Identify which cell holds the provided text, then report its (X, Y) central coordinate. 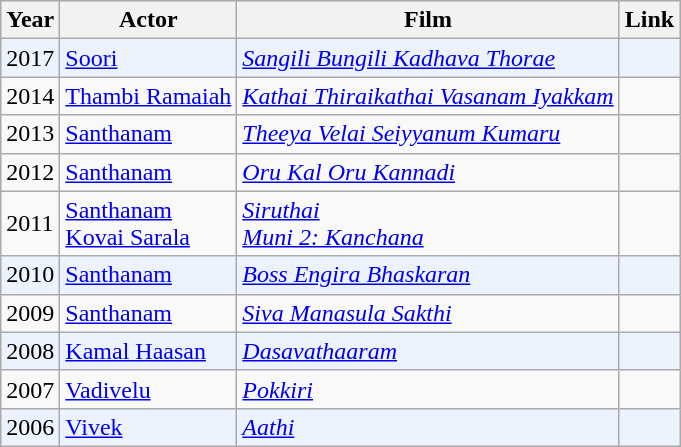
Siva Manasula Sakthi (428, 313)
Aathi (428, 427)
Sangili Bungili Kadhava Thorae (428, 58)
Kamal Haasan (148, 351)
2006 (30, 427)
Kathai Thiraikathai Vasanam Iyakkam (428, 96)
Oru Kal Oru Kannadi (428, 172)
2013 (30, 134)
Film (428, 20)
SiruthaiMuni 2: Kanchana (428, 224)
2017 (30, 58)
Link (649, 20)
Vadivelu (148, 389)
Theeya Velai Seiyyanum Kumaru (428, 134)
Actor (148, 20)
Thambi Ramaiah (148, 96)
Year (30, 20)
SanthanamKovai Sarala (148, 224)
2012 (30, 172)
2007 (30, 389)
Boss Engira Bhaskaran (428, 275)
2009 (30, 313)
Dasavathaaram (428, 351)
2014 (30, 96)
2010 (30, 275)
Pokkiri (428, 389)
Soori (148, 58)
2008 (30, 351)
2011 (30, 224)
Vivek (148, 427)
